Detect which cell encompasses the target text, then output its (x, y) center coordinate. 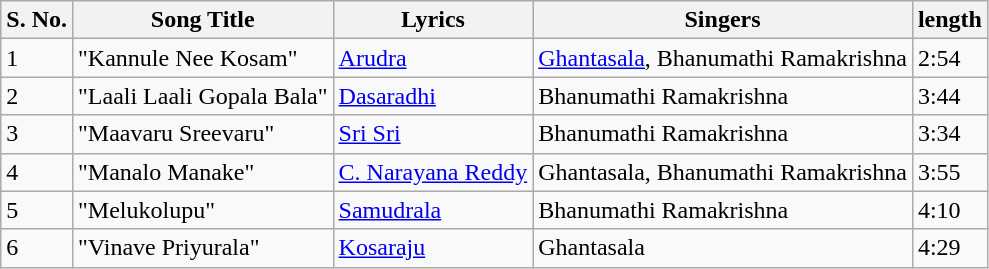
Dasaradhi (433, 96)
"Melukolupu" (202, 210)
2 (37, 96)
Samudrala (433, 210)
3:34 (950, 134)
Lyrics (433, 20)
Song Title (202, 20)
1 (37, 58)
"Maavaru Sreevaru" (202, 134)
3:44 (950, 96)
Singers (723, 20)
4 (37, 172)
"Vinave Priyurala" (202, 248)
"Kannule Nee Kosam" (202, 58)
"Laali Laali Gopala Bala" (202, 96)
Sri Sri (433, 134)
Arudra (433, 58)
Kosaraju (433, 248)
"Manalo Manake" (202, 172)
2:54 (950, 58)
6 (37, 248)
C. Narayana Reddy (433, 172)
4:10 (950, 210)
5 (37, 210)
Ghantasala (723, 248)
length (950, 20)
4:29 (950, 248)
3 (37, 134)
3:55 (950, 172)
S. No. (37, 20)
